Search for the cell housing the specified text and yield its [X, Y] center coordinate. 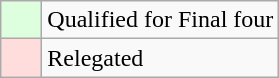
Qualified for Final four [160, 20]
Relegated [160, 58]
